Provide the (x, y) coordinate of the cell's center where the given text is located.  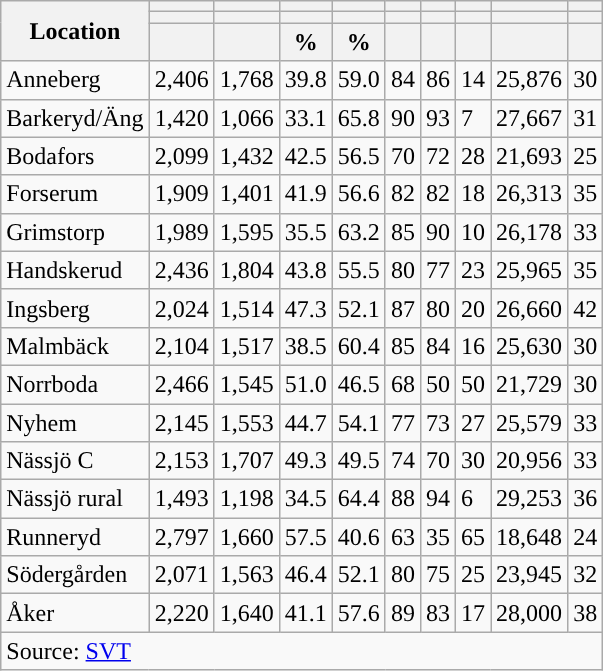
20 (472, 308)
6 (472, 499)
1,401 (246, 194)
1,517 (246, 346)
59.0 (358, 80)
2,220 (182, 613)
51.0 (306, 384)
2,099 (182, 156)
44.7 (306, 423)
25,965 (530, 270)
23 (472, 270)
Barkeryd/Äng (75, 118)
7 (472, 118)
1,989 (182, 232)
21,729 (530, 384)
26,660 (530, 308)
Runneryd (75, 537)
1,066 (246, 118)
73 (438, 423)
49.5 (358, 461)
1,595 (246, 232)
93 (438, 118)
20,956 (530, 461)
Source: SVT (302, 651)
94 (438, 499)
18,648 (530, 537)
46.4 (306, 575)
1,432 (246, 156)
89 (402, 613)
57.6 (358, 613)
29,253 (530, 499)
41.9 (306, 194)
2,071 (182, 575)
Norrboda (75, 384)
55.5 (358, 270)
49.3 (306, 461)
24 (586, 537)
74 (402, 461)
68 (402, 384)
42 (586, 308)
Nässjö C (75, 461)
Handskerud (75, 270)
72 (438, 156)
1,514 (246, 308)
2,153 (182, 461)
23,945 (530, 575)
2,797 (182, 537)
Anneberg (75, 80)
Forserum (75, 194)
1,909 (182, 194)
54.1 (358, 423)
1,420 (182, 118)
1,768 (246, 80)
32 (586, 575)
14 (472, 80)
47.3 (306, 308)
63.2 (358, 232)
1,707 (246, 461)
Malmbäck (75, 346)
27 (472, 423)
88 (402, 499)
2,104 (182, 346)
Södergården (75, 575)
41.1 (306, 613)
Bodafors (75, 156)
1,493 (182, 499)
43.8 (306, 270)
Åker (75, 613)
1,545 (246, 384)
Ingsberg (75, 308)
17 (472, 613)
25,876 (530, 80)
46.5 (358, 384)
28,000 (530, 613)
40.6 (358, 537)
39.8 (306, 80)
26,178 (530, 232)
1,660 (246, 537)
35.5 (306, 232)
1,804 (246, 270)
2,024 (182, 308)
42.5 (306, 156)
28 (472, 156)
65 (472, 537)
87 (402, 308)
2,145 (182, 423)
2,406 (182, 80)
31 (586, 118)
33.1 (306, 118)
83 (438, 613)
25,630 (530, 346)
86 (438, 80)
1,640 (246, 613)
65.8 (358, 118)
2,466 (182, 384)
10 (472, 232)
Nyhem (75, 423)
Location (75, 31)
1,553 (246, 423)
64.4 (358, 499)
63 (402, 537)
34.5 (306, 499)
56.6 (358, 194)
25,579 (530, 423)
1,198 (246, 499)
57.5 (306, 537)
16 (472, 346)
18 (472, 194)
36 (586, 499)
2,436 (182, 270)
60.4 (358, 346)
75 (438, 575)
27,667 (530, 118)
21,693 (530, 156)
38 (586, 613)
56.5 (358, 156)
26,313 (530, 194)
38.5 (306, 346)
Grimstorp (75, 232)
Nässjö rural (75, 499)
1,563 (246, 575)
